Extract the [X, Y] coordinate from the center of the cell holding the provided text.  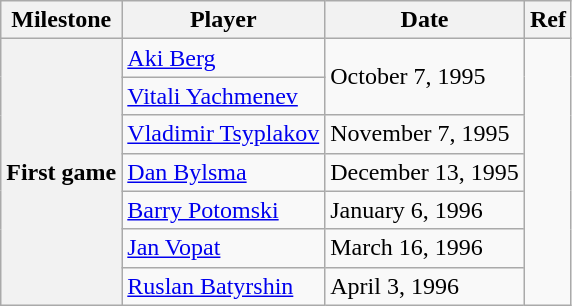
Date [425, 20]
October 7, 1995 [425, 77]
March 16, 1996 [425, 248]
January 6, 1996 [425, 210]
November 7, 1995 [425, 134]
Barry Potomski [224, 210]
Player [224, 20]
Vladimir Tsyplakov [224, 134]
April 3, 1996 [425, 286]
Ruslan Batyrshin [224, 286]
Milestone [62, 20]
Aki Berg [224, 58]
Vitali Yachmenev [224, 96]
First game [62, 172]
December 13, 1995 [425, 172]
Jan Vopat [224, 248]
Ref [548, 20]
Dan Bylsma [224, 172]
